Provide the (X, Y) coordinate of the cell's center where the given text is located.  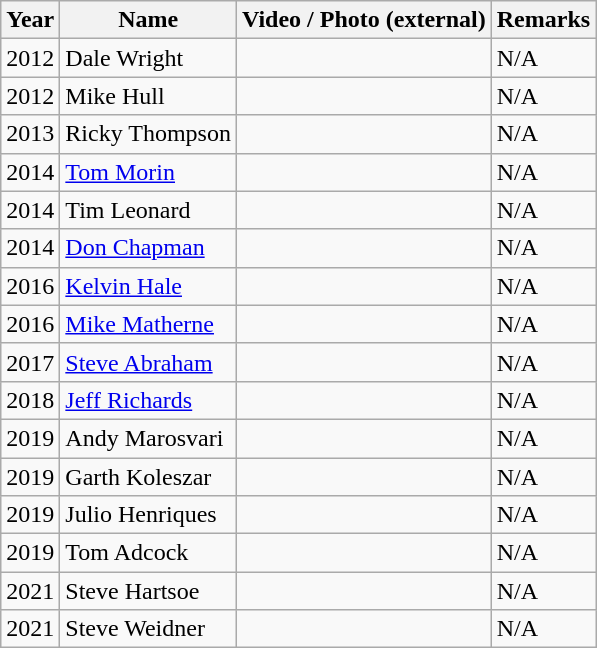
Jeff Richards (148, 400)
2017 (30, 362)
Kelvin Hale (148, 286)
Video / Photo (external) (364, 20)
Steve Hartsoe (148, 591)
Andy Marosvari (148, 438)
Don Chapman (148, 248)
Ricky Thompson (148, 134)
Remarks (543, 20)
Year (30, 20)
2013 (30, 134)
Tom Morin (148, 172)
Mike Hull (148, 96)
Name (148, 20)
Steve Weidner (148, 629)
Tom Adcock (148, 553)
Julio Henriques (148, 515)
Mike Matherne (148, 324)
2018 (30, 400)
Tim Leonard (148, 210)
Steve Abraham (148, 362)
Garth Koleszar (148, 477)
Dale Wright (148, 58)
